Output the [x, y] coordinate of the center of the cell containing the given text.  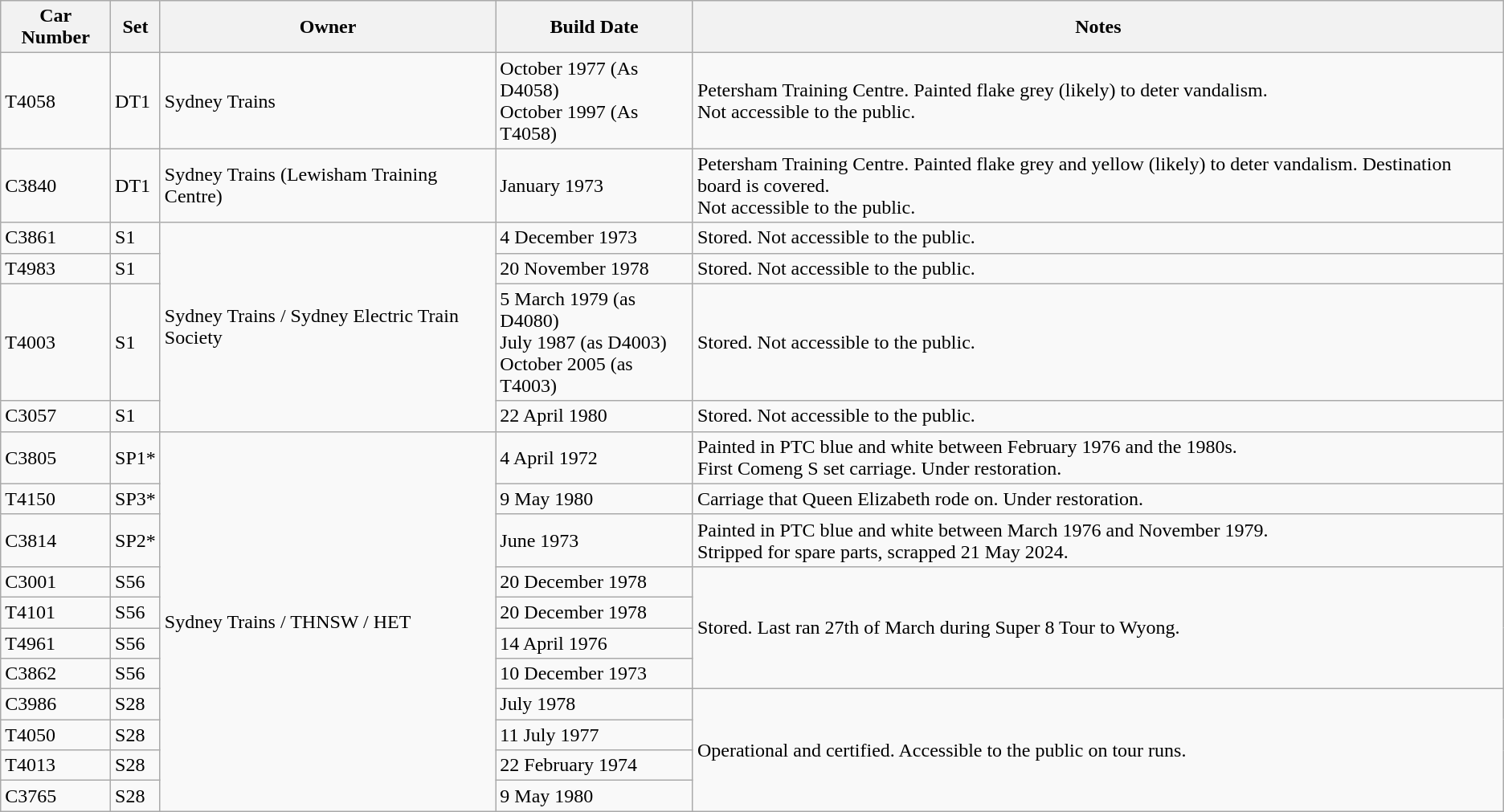
Sydney Trains [328, 101]
C3001 [56, 581]
14 April 1976 [595, 643]
T4983 [56, 268]
June 1973 [595, 540]
July 1978 [595, 704]
C3862 [56, 674]
Stored. Last ran 27th of March during Super 8 Tour to Wyong. [1097, 627]
Painted in PTC blue and white between February 1976 and the 1980s.First Comeng S set carriage. Under restoration. [1097, 458]
Petersham Training Centre. Painted flake grey (likely) to deter vandalism.Not accessible to the public. [1097, 101]
T4050 [56, 735]
T4058 [56, 101]
SP1* [136, 458]
11 July 1977 [595, 735]
Petersham Training Centre. Painted flake grey and yellow (likely) to deter vandalism. Destination board is covered.Not accessible to the public. [1097, 186]
T4101 [56, 612]
10 December 1973 [595, 674]
January 1973 [595, 186]
C3765 [56, 796]
Set [136, 27]
Painted in PTC blue and white between March 1976 and November 1979.Stripped for spare parts, scrapped 21 May 2024. [1097, 540]
Sydney Trains (Lewisham Training Centre) [328, 186]
4 April 1972 [595, 458]
T4003 [56, 342]
C3057 [56, 416]
22 February 1974 [595, 765]
20 November 1978 [595, 268]
C3986 [56, 704]
Owner [328, 27]
C3814 [56, 540]
Car Number [56, 27]
Build Date [595, 27]
T4013 [56, 765]
Sydney Trains / THNSW / HET [328, 622]
SP3* [136, 499]
Sydney Trains / Sydney Electric Train Society [328, 327]
22 April 1980 [595, 416]
Notes [1097, 27]
C3861 [56, 238]
October 1977 (As D4058)October 1997 (As T4058) [595, 101]
Operational and certified. Accessible to the public on tour runs. [1097, 750]
T4961 [56, 643]
T4150 [56, 499]
SP2* [136, 540]
C3805 [56, 458]
C3840 [56, 186]
5 March 1979 (as D4080)July 1987 (as D4003)October 2005 (as T4003) [595, 342]
4 December 1973 [595, 238]
Carriage that Queen Elizabeth rode on. Under restoration. [1097, 499]
